Determine the (x, y) coordinate at the center of the cell enclosing the given text.  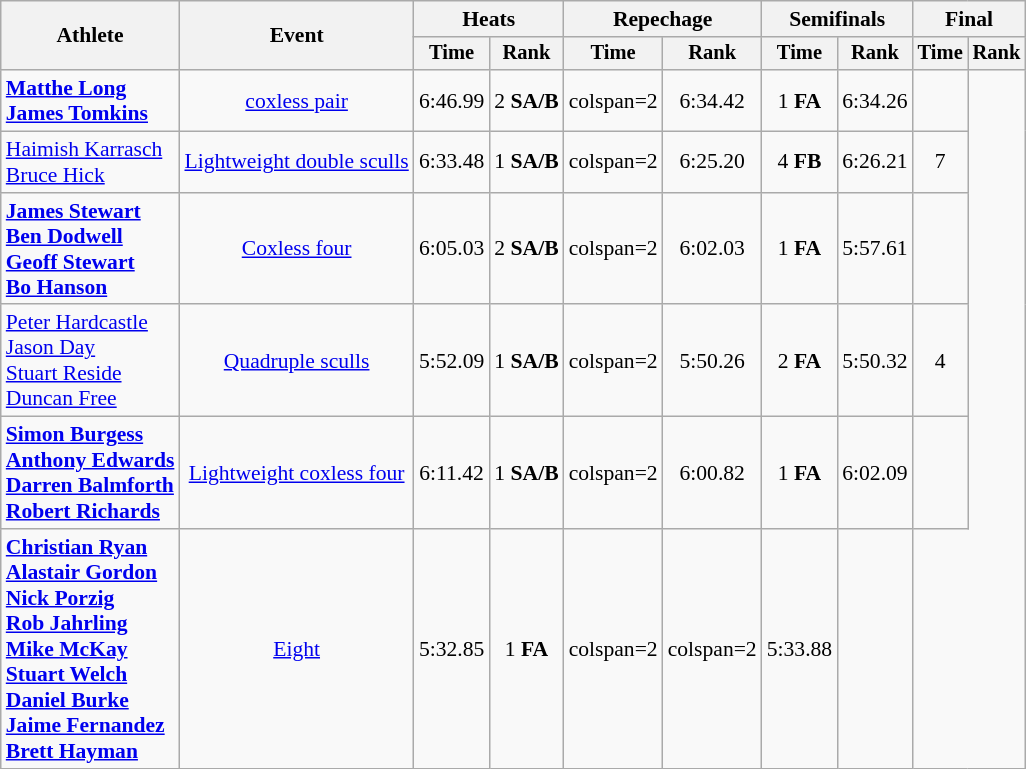
Lightweight coxless four (296, 473)
5:50.26 (712, 361)
Heats (489, 19)
James Stewart Ben Dodwell Geoff Stewart Bo Hanson (90, 249)
6:26.21 (874, 162)
4 FB (800, 162)
5:33.88 (800, 649)
4 (940, 361)
5:57.61 (874, 249)
Peter Hardcastle Jason Day Stuart Reside Duncan Free (90, 361)
Coxless four (296, 249)
Eight (296, 649)
Athlete (90, 36)
Event (296, 36)
6:00.82 (712, 473)
Matthe LongJames Tomkins (90, 100)
6:46.99 (452, 100)
6:05.03 (452, 249)
Semifinals (838, 19)
6:02.09 (874, 473)
6:33.48 (452, 162)
Haimish KarraschBruce Hick (90, 162)
5:50.32 (874, 361)
Quadruple sculls (296, 361)
6:25.20 (712, 162)
Simon BurgessAnthony EdwardsDarren BalmforthRobert Richards (90, 473)
5:52.09 (452, 361)
5:32.85 (452, 649)
2 FA (800, 361)
6:34.26 (874, 100)
coxless pair (296, 100)
Final (969, 19)
6:02.03 (712, 249)
Repechage (663, 19)
Lightweight double sculls (296, 162)
6:34.42 (712, 100)
6:11.42 (452, 473)
Christian RyanAlastair GordonNick PorzigRob JahrlingMike McKayStuart WelchDaniel BurkeJaime FernandezBrett Hayman (90, 649)
7 (940, 162)
